Return the (X, Y) coordinate for the center point of the cell that contains the specified text.  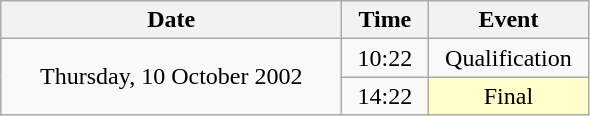
10:22 (385, 58)
Event (508, 20)
14:22 (385, 96)
Final (508, 96)
Qualification (508, 58)
Time (385, 20)
Date (172, 20)
Thursday, 10 October 2002 (172, 77)
